For the text-containing cell, return its midpoint in (X, Y) coordinate format. 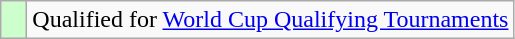
Qualified for World Cup Qualifying Tournaments (270, 20)
